Determine the [X, Y] coordinate at the center of the cell enclosing the given text.  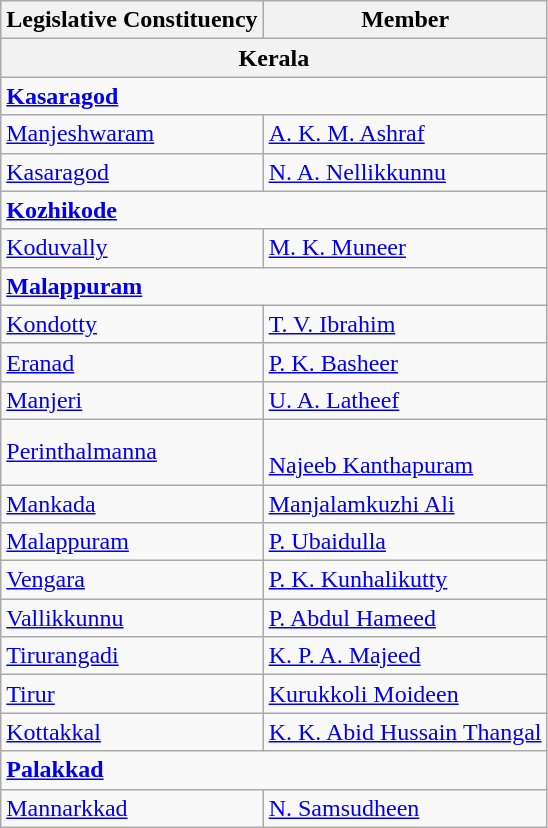
P. K. Kunhalikutty [405, 580]
Manjalamkuzhi Ali [405, 503]
Vengara [132, 580]
Koduvally [132, 248]
P. Abdul Hameed [405, 618]
U. A. Latheef [405, 400]
Kozhikode [274, 210]
Tirurangadi [132, 656]
Kurukkoli Moideen [405, 694]
Eranad [132, 362]
P. Ubaidulla [405, 542]
Legislative Constituency [132, 20]
Palakkad [274, 770]
Perinthalmanna [132, 452]
Mannarkkad [132, 808]
K. P. A. Majeed [405, 656]
N. A. Nellikkunnu [405, 172]
Kottakkal [132, 732]
Mankada [132, 503]
T. V. Ibrahim [405, 324]
Najeeb Kanthapuram [405, 452]
Vallikkunnu [132, 618]
Kondotty [132, 324]
M. K. Muneer [405, 248]
Kerala [274, 58]
K. K. Abid Hussain Thangal [405, 732]
A. K. M. Ashraf [405, 134]
Manjeri [132, 400]
Member [405, 20]
N. Samsudheen [405, 808]
P. K. Basheer [405, 362]
Tirur [132, 694]
Manjeshwaram [132, 134]
